Extract the [x, y] coordinate from the center of the cell holding the provided text.  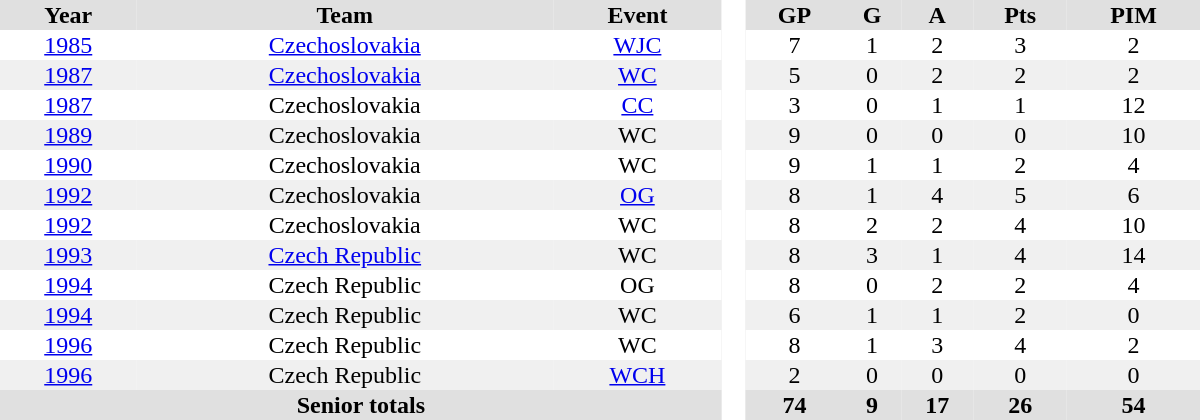
CC [638, 105]
54 [1134, 405]
1990 [68, 165]
PIM [1134, 15]
Team [344, 15]
WJC [638, 45]
12 [1134, 105]
A [937, 15]
1985 [68, 45]
GP [794, 15]
Pts [1020, 15]
WCH [638, 375]
Year [68, 15]
7 [794, 45]
17 [937, 405]
Event [638, 15]
1989 [68, 135]
26 [1020, 405]
14 [1134, 255]
1993 [68, 255]
74 [794, 405]
G [872, 15]
Senior totals [361, 405]
